Pinpoint the cell where the given text exists, returning its (x, y) midpoint coordinate. 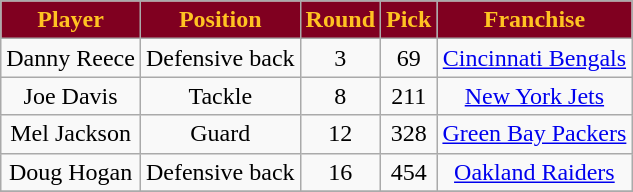
Tackle (220, 96)
211 (409, 96)
Franchise (534, 20)
Green Bay Packers (534, 134)
Player (71, 20)
8 (340, 96)
454 (409, 172)
Mel Jackson (71, 134)
New York Jets (534, 96)
Cincinnati Bengals (534, 58)
Doug Hogan (71, 172)
328 (409, 134)
12 (340, 134)
Pick (409, 20)
Danny Reece (71, 58)
Position (220, 20)
Oakland Raiders (534, 172)
Joe Davis (71, 96)
3 (340, 58)
16 (340, 172)
69 (409, 58)
Guard (220, 134)
Round (340, 20)
